Search for the cell housing the specified text and yield its (X, Y) center coordinate. 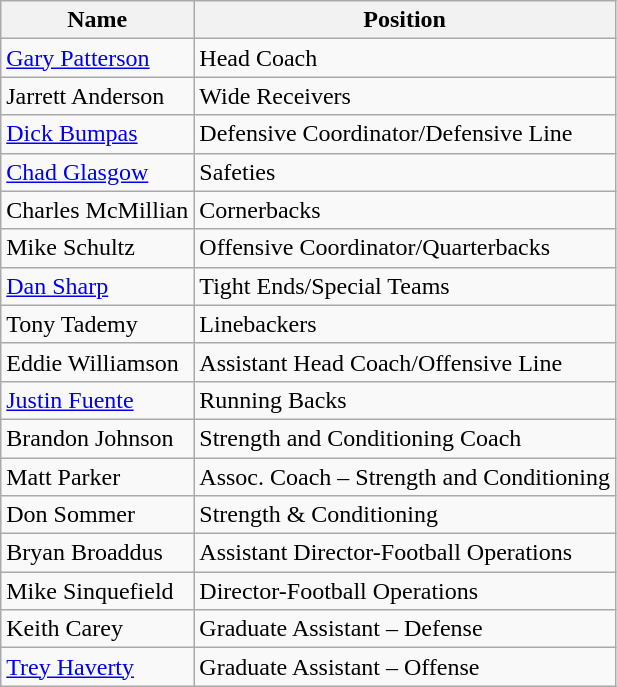
Mike Schultz (98, 248)
Offensive Coordinator/Quarterbacks (405, 248)
Strength and Conditioning Coach (405, 438)
Eddie Williamson (98, 362)
Keith Carey (98, 629)
Tight Ends/Special Teams (405, 286)
Name (98, 20)
Strength & Conditioning (405, 515)
Defensive Coordinator/Defensive Line (405, 134)
Assistant Head Coach/Offensive Line (405, 362)
Trey Haverty (98, 667)
Assoc. Coach – Strength and Conditioning (405, 477)
Don Sommer (98, 515)
Graduate Assistant – Defense (405, 629)
Brandon Johnson (98, 438)
Dick Bumpas (98, 134)
Assistant Director-Football Operations (405, 553)
Jarrett Anderson (98, 96)
Wide Receivers (405, 96)
Running Backs (405, 400)
Director-Football Operations (405, 591)
Linebackers (405, 324)
Justin Fuente (98, 400)
Dan Sharp (98, 286)
Tony Tademy (98, 324)
Mike Sinquefield (98, 591)
Safeties (405, 172)
Bryan Broaddus (98, 553)
Gary Patterson (98, 58)
Graduate Assistant – Offense (405, 667)
Matt Parker (98, 477)
Head Coach (405, 58)
Cornerbacks (405, 210)
Chad Glasgow (98, 172)
Charles McMillian (98, 210)
Position (405, 20)
